Determine the (x, y) coordinate at the center of the cell enclosing the given text.  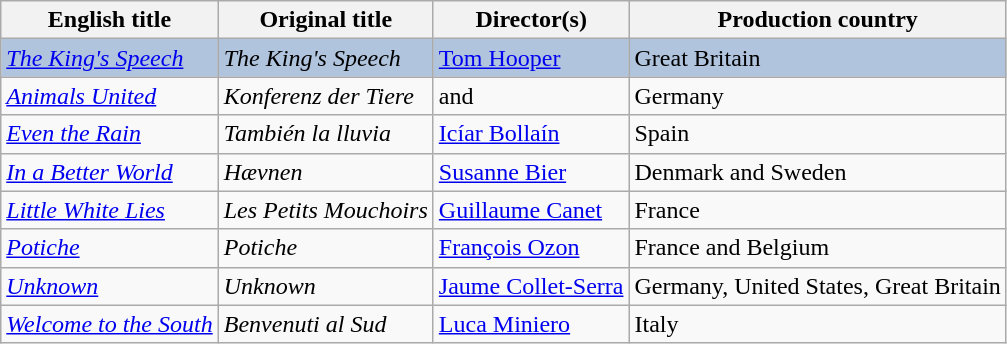
France and Belgium (818, 248)
Director(s) (531, 20)
Germany (818, 96)
François Ozon (531, 248)
Hævnen (326, 172)
English title (110, 20)
Production country (818, 20)
Animals United (110, 96)
Germany, United States, Great Britain (818, 286)
Konferenz der Tiere (326, 96)
Les Petits Mouchoirs (326, 210)
Little White Lies (110, 210)
Tom Hooper (531, 58)
Spain (818, 134)
Icíar Bollaín (531, 134)
Denmark and Sweden (818, 172)
Great Britain (818, 58)
Jaume Collet-Serra (531, 286)
France (818, 210)
Benvenuti al Sud (326, 324)
Welcome to the South (110, 324)
Even the Rain (110, 134)
In a Better World (110, 172)
Guillaume Canet (531, 210)
También la lluvia (326, 134)
and (531, 96)
Original title (326, 20)
Susanne Bier (531, 172)
Italy (818, 324)
Luca Miniero (531, 324)
